Return (x, y) of the center of cell containing provided text 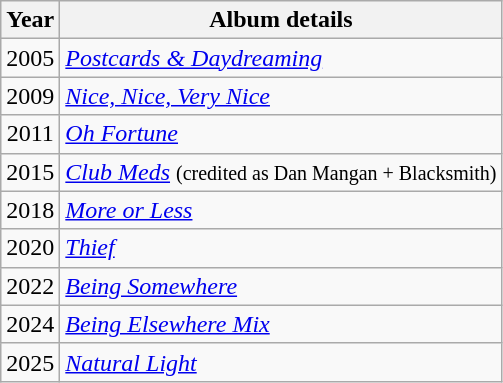
Album details (281, 20)
Thief (281, 248)
2011 (30, 134)
2020 (30, 248)
2015 (30, 172)
Year (30, 20)
Nice, Nice, Very Nice (281, 96)
2009 (30, 96)
Being Elsewhere Mix (281, 324)
2005 (30, 58)
2022 (30, 286)
2025 (30, 362)
Oh Fortune (281, 134)
Club Meds (credited as Dan Mangan + Blacksmith) (281, 172)
2018 (30, 210)
Natural Light (281, 362)
More or Less (281, 210)
Postcards & Daydreaming (281, 58)
2024 (30, 324)
Being Somewhere (281, 286)
